Pinpoint the cell where the given text exists, returning its (x, y) midpoint coordinate. 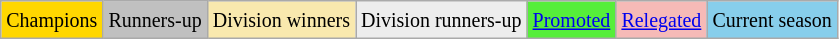
Relegated (662, 20)
Runners-up (155, 20)
Division runners-up (442, 20)
Promoted (572, 20)
Division winners (281, 20)
Current season (772, 20)
Champions (52, 20)
